Return the [X, Y] coordinate for the center point of the cell that contains the specified text.  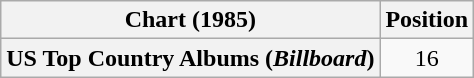
US Top Country Albums (Billboard) [190, 58]
Chart (1985) [190, 20]
16 [427, 58]
Position [427, 20]
